Extract the [x, y] coordinate from the center of the cell holding the provided text.  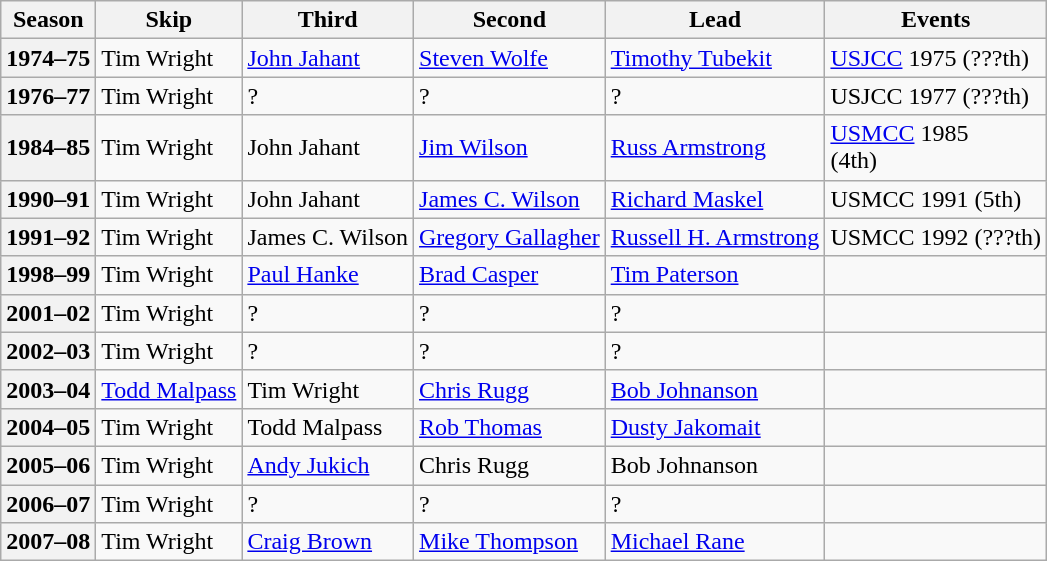
Second [510, 20]
1998–99 [48, 275]
USJCC 1977 (???th) [936, 96]
2001–02 [48, 313]
USJCC 1975 (???th) [936, 58]
1976–77 [48, 96]
Season [48, 20]
1984–85 [48, 148]
Skip [169, 20]
1974–75 [48, 58]
Third [328, 20]
Gregory Gallagher [510, 237]
Lead [715, 20]
2005–06 [48, 465]
2007–08 [48, 542]
Dusty Jakomait [715, 427]
Andy Jukich [328, 465]
Events [936, 20]
Richard Maskel [715, 199]
2003–04 [48, 389]
1990–91 [48, 199]
Jim Wilson [510, 148]
USMCC 1985 (4th) [936, 148]
1991–92 [48, 237]
Russ Armstrong [715, 148]
Rob Thomas [510, 427]
Russell H. Armstrong [715, 237]
2004–05 [48, 427]
Craig Brown [328, 542]
Timothy Tubekit [715, 58]
USMCC 1991 (5th) [936, 199]
Steven Wolfe [510, 58]
2006–07 [48, 503]
USMCC 1992 (???th) [936, 237]
Tim Paterson [715, 275]
Mike Thompson [510, 542]
Paul Hanke [328, 275]
2002–03 [48, 351]
Brad Casper [510, 275]
Michael Rane [715, 542]
